From the cell containing the given text, extract its center point as (x, y) coordinate. 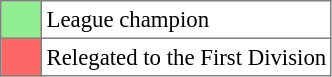
League champion (186, 20)
Relegated to the First Division (186, 57)
